Capture the cell that displays the provided text and extract its (X, Y) central coordinate. 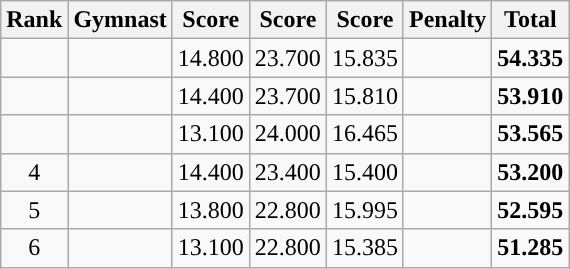
23.400 (288, 172)
24.000 (288, 134)
15.385 (364, 248)
51.285 (530, 248)
52.595 (530, 210)
5 (34, 210)
Penalty (447, 20)
Gymnast (120, 20)
4 (34, 172)
Rank (34, 20)
15.400 (364, 172)
Total (530, 20)
15.810 (364, 96)
15.835 (364, 58)
13.800 (210, 210)
6 (34, 248)
15.995 (364, 210)
53.565 (530, 134)
53.910 (530, 96)
16.465 (364, 134)
54.335 (530, 58)
53.200 (530, 172)
14.800 (210, 58)
